Pinpoint the cell where the given text exists, returning its (x, y) midpoint coordinate. 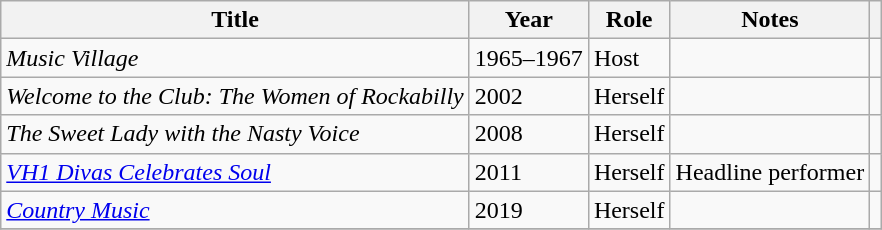
Host (629, 58)
Music Village (236, 58)
Title (236, 20)
2019 (528, 210)
2008 (528, 134)
Notes (770, 20)
2011 (528, 172)
2002 (528, 96)
Headline performer (770, 172)
The Sweet Lady with the Nasty Voice (236, 134)
1965–1967 (528, 58)
Year (528, 20)
Role (629, 20)
Country Music (236, 210)
VH1 Divas Celebrates Soul (236, 172)
Welcome to the Club: The Women of Rockabilly (236, 96)
